Determine the [x, y] coordinate at the center of the cell enclosing the given text.  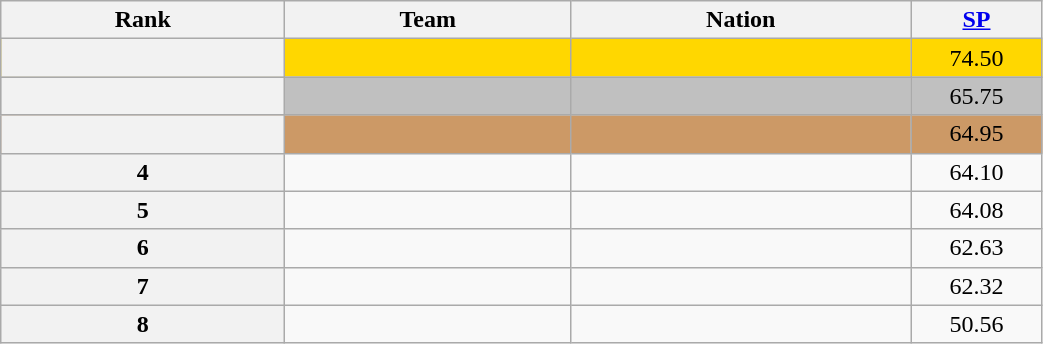
4 [143, 172]
64.08 [976, 210]
62.63 [976, 248]
Rank [143, 20]
74.50 [976, 58]
62.32 [976, 286]
64.10 [976, 172]
8 [143, 324]
5 [143, 210]
Team [428, 20]
65.75 [976, 96]
64.95 [976, 134]
6 [143, 248]
50.56 [976, 324]
Nation [741, 20]
SP [976, 20]
7 [143, 286]
